Search for the cell housing the specified text and yield its [X, Y] center coordinate. 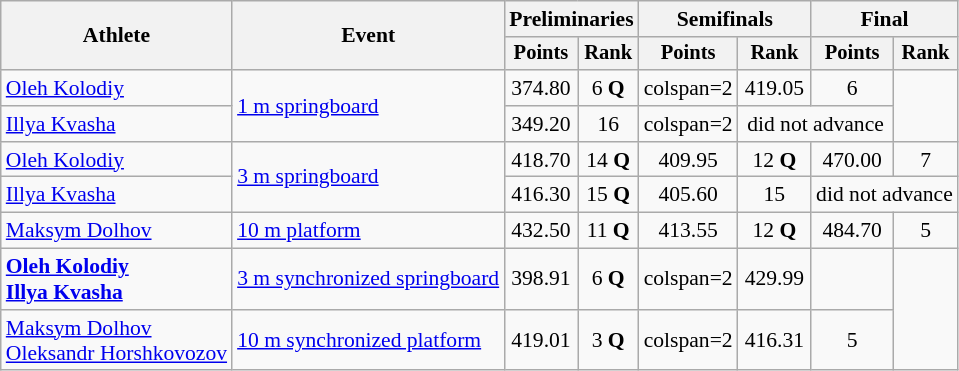
10 m synchronized platform [368, 340]
11 Q [608, 231]
Oleh KolodiyIllya Kvasha [116, 280]
374.80 [541, 88]
Athlete [116, 36]
3 m springboard [368, 178]
419.05 [774, 88]
3 Q [608, 340]
15 Q [608, 195]
15 [774, 195]
Event [368, 36]
405.60 [688, 195]
416.31 [774, 340]
Final [884, 19]
Maksym DolhovOleksandr Horshkovozov [116, 340]
Maksym Dolhov [116, 231]
Preliminaries [571, 19]
16 [608, 124]
409.95 [688, 160]
3 m synchronized springboard [368, 280]
416.30 [541, 195]
Semifinals [725, 19]
429.99 [774, 280]
6 [852, 88]
7 [926, 160]
484.70 [852, 231]
470.00 [852, 160]
432.50 [541, 231]
413.55 [688, 231]
419.01 [541, 340]
418.70 [541, 160]
349.20 [541, 124]
10 m platform [368, 231]
398.91 [541, 280]
1 m springboard [368, 106]
14 Q [608, 160]
